Pinpoint the cell where the given text exists, returning its (X, Y) midpoint coordinate. 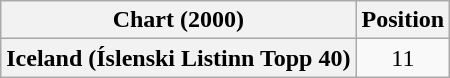
Chart (2000) (178, 20)
Position (403, 20)
11 (403, 58)
Iceland (Íslenski Listinn Topp 40) (178, 58)
